Search for the cell housing the specified text and yield its (x, y) center coordinate. 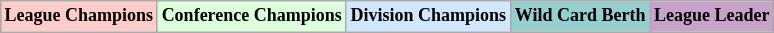
Conference Champions (252, 16)
League Leader (712, 16)
League Champions (78, 16)
Division Champions (428, 16)
Wild Card Berth (580, 16)
